For the text-containing cell, return its midpoint in (x, y) coordinate format. 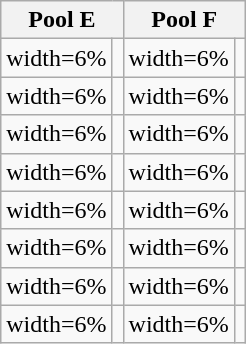
Pool E (62, 20)
Pool F (184, 20)
